Identify which cell holds the provided text, then report its (X, Y) central coordinate. 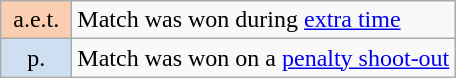
Match was won on a penalty shoot-out (264, 58)
a.e.t. (36, 20)
Match was won during extra time (264, 20)
p. (36, 58)
